From the cell containing the given text, extract its center point as [x, y] coordinate. 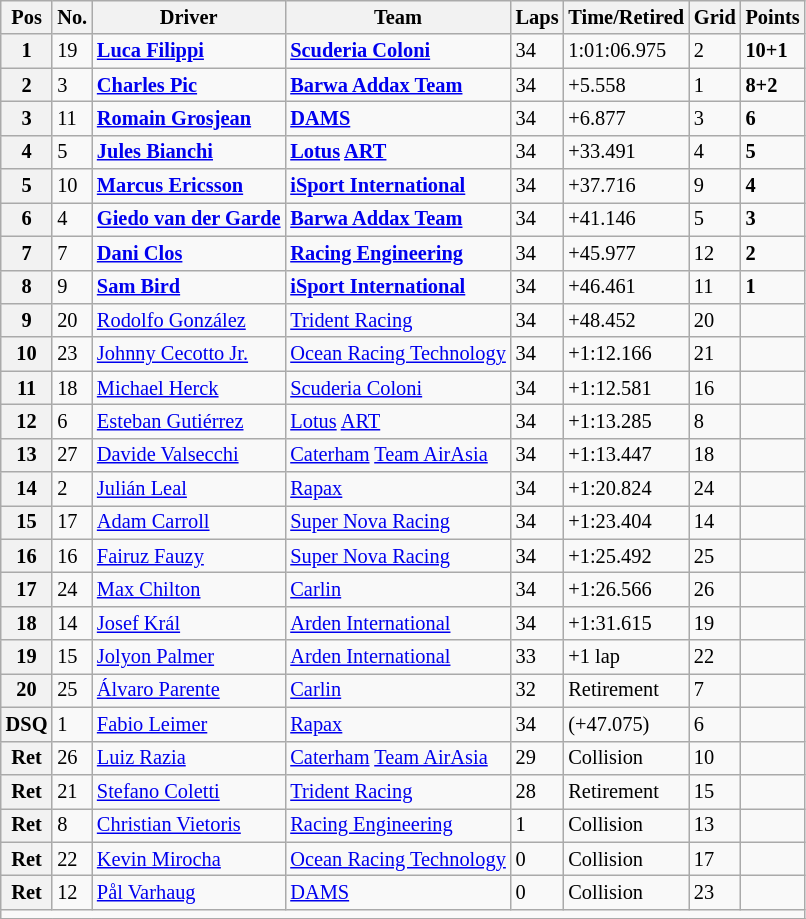
+1:20.824 [626, 489]
Romain Grosjean [188, 118]
27 [72, 455]
+1:26.566 [626, 589]
Fabio Leimer [188, 724]
+1:13.447 [626, 455]
Marcus Ericsson [188, 186]
Rodolfo González [188, 320]
Stefano Coletti [188, 791]
Fairuz Fauzy [188, 556]
+1:23.404 [626, 522]
Team [398, 17]
Charles Pic [188, 85]
Sam Bird [188, 287]
+33.491 [626, 152]
+45.977 [626, 253]
Pål Varhaug [188, 892]
Josef Král [188, 623]
Driver [188, 17]
Luiz Razia [188, 758]
+37.716 [626, 186]
Laps [538, 17]
DSQ [27, 724]
Esteban Gutiérrez [188, 421]
Grid [715, 17]
No. [72, 17]
33 [538, 657]
+1:12.166 [626, 354]
Adam Carroll [188, 522]
Jolyon Palmer [188, 657]
+5.558 [626, 85]
32 [538, 690]
28 [538, 791]
+6.877 [626, 118]
+1:31.615 [626, 623]
+48.452 [626, 320]
+1:12.581 [626, 388]
+1:25.492 [626, 556]
Dani Clos [188, 253]
Álvaro Parente [188, 690]
Max Chilton [188, 589]
Pos [27, 17]
(+47.075) [626, 724]
Michael Herck [188, 388]
+1:13.285 [626, 421]
Kevin Mirocha [188, 859]
+1 lap [626, 657]
Points [773, 17]
8+2 [773, 85]
Giedo van der Garde [188, 219]
+46.461 [626, 287]
Julián Leal [188, 489]
Luca Filippi [188, 51]
10+1 [773, 51]
1:01:06.975 [626, 51]
Jules Bianchi [188, 152]
Davide Valsecchi [188, 455]
+41.146 [626, 219]
Time/Retired [626, 17]
Johnny Cecotto Jr. [188, 354]
29 [538, 758]
Christian Vietoris [188, 825]
